Determine the [x, y] coordinate at the center of the cell enclosing the given text.  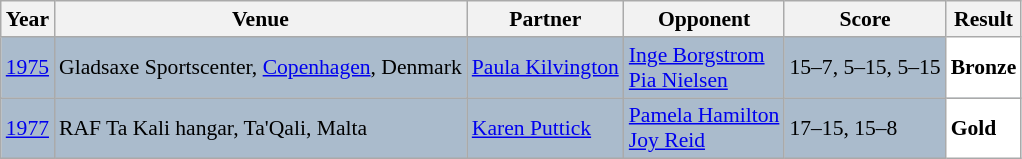
RAF Ta Kali hangar, Ta'Qali, Malta [260, 128]
Result [984, 19]
Gold [984, 128]
Partner [546, 19]
Venue [260, 19]
1975 [28, 68]
17–15, 15–8 [864, 128]
Year [28, 19]
Pamela Hamilton Joy Reid [704, 128]
Paula Kilvington [546, 68]
Bronze [984, 68]
Opponent [704, 19]
Karen Puttick [546, 128]
1977 [28, 128]
Score [864, 19]
Inge Borgstrom Pia Nielsen [704, 68]
Gladsaxe Sportscenter, Copenhagen, Denmark [260, 68]
15–7, 5–15, 5–15 [864, 68]
